Determine the [X, Y] coordinate at the center of the cell enclosing the given text.  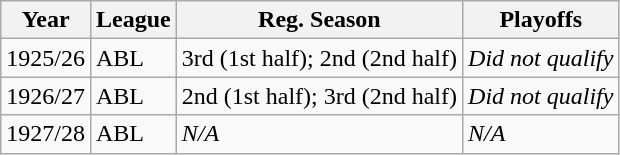
1925/26 [46, 58]
2nd (1st half); 3rd (2nd half) [319, 96]
1926/27 [46, 96]
Reg. Season [319, 20]
1927/28 [46, 134]
Playoffs [541, 20]
League [133, 20]
3rd (1st half); 2nd (2nd half) [319, 58]
Year [46, 20]
